Return the (x, y) coordinate for the center point of the cell that contains the specified text.  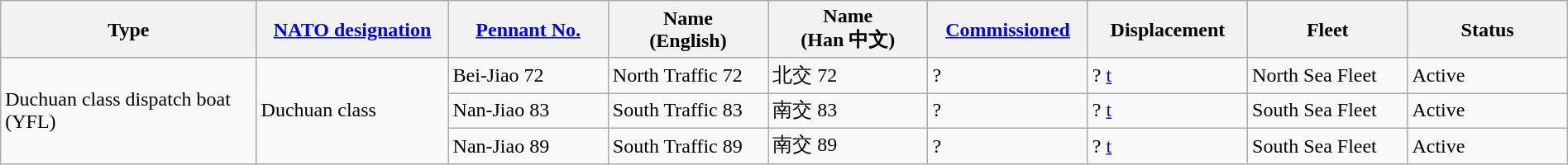
Type (129, 30)
Status (1487, 30)
Duchuan class dispatch boat (YFL) (129, 111)
NATO designation (352, 30)
Name(English) (688, 30)
North Traffic 72 (688, 76)
North Sea Fleet (1328, 76)
South Traffic 89 (688, 145)
北交 72 (849, 76)
Fleet (1328, 30)
Nan-Jiao 83 (528, 111)
Duchuan class (352, 111)
Displacement (1168, 30)
Nan-Jiao 89 (528, 145)
Bei-Jiao 72 (528, 76)
Commissioned (1007, 30)
南交 89 (849, 145)
Name(Han 中文) (849, 30)
南交 83 (849, 111)
South Traffic 83 (688, 111)
Pennant No. (528, 30)
